Search for the cell housing the specified text and yield its (x, y) center coordinate. 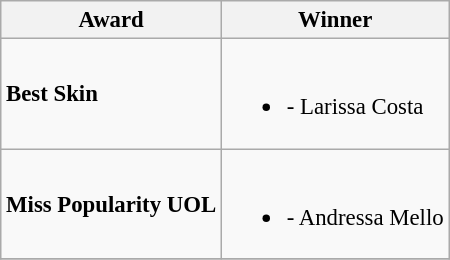
Best Skin (112, 94)
- Andressa Mello (335, 204)
Miss Popularity UOL (112, 204)
- Larissa Costa (335, 94)
Winner (335, 20)
Award (112, 20)
